Capture the cell that displays the provided text and extract its [X, Y] central coordinate. 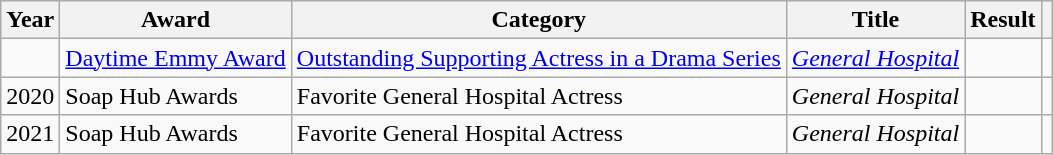
2020 [30, 96]
Year [30, 20]
Result [1003, 20]
Title [875, 20]
Daytime Emmy Award [176, 58]
Outstanding Supporting Actress in a Drama Series [538, 58]
2021 [30, 134]
Category [538, 20]
Award [176, 20]
